Extract the [X, Y] coordinate from the center of the cell holding the provided text.  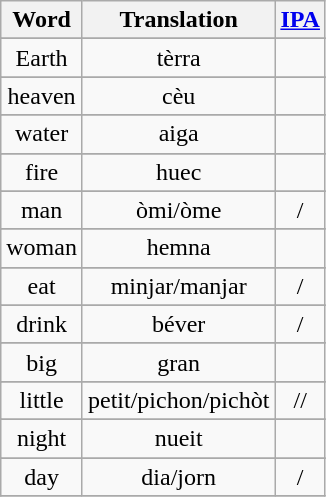
fire [42, 172]
water [42, 134]
night [42, 438]
aiga [178, 134]
hemna [178, 248]
huec [178, 172]
little [42, 400]
big [42, 362]
gran [178, 362]
cèu [178, 96]
nueit [178, 438]
IPA [300, 20]
béver [178, 324]
petit/pichon/pichòt [178, 400]
man [42, 210]
eat [42, 286]
Word [42, 20]
dia/jorn [178, 477]
Translation [178, 20]
drink [42, 324]
day [42, 477]
// [300, 400]
òmi/òme [178, 210]
woman [42, 248]
tèrra [178, 58]
minjar/manjar [178, 286]
Earth [42, 58]
heaven [42, 96]
